Determine the (x, y) coordinate at the center of the cell enclosing the given text.  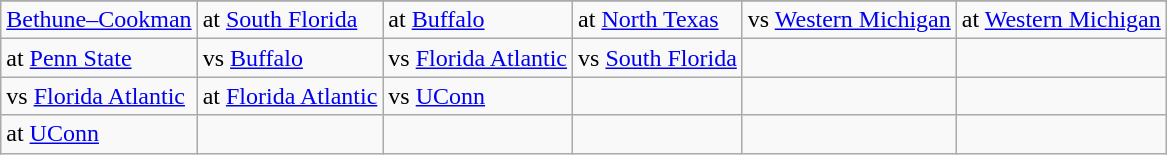
at Western Michigan (1061, 20)
vs Western Michigan (849, 20)
vs UConn (478, 96)
vs South Florida (658, 58)
at UConn (99, 134)
at Florida Atlantic (290, 96)
at Buffalo (478, 20)
vs Buffalo (290, 58)
at Penn State (99, 58)
Bethune–Cookman (99, 20)
at South Florida (290, 20)
at North Texas (658, 20)
